From the cell containing the given text, extract its center point as (x, y) coordinate. 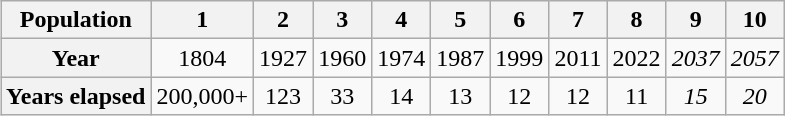
Years elapsed (76, 96)
2057 (754, 58)
1960 (342, 58)
123 (284, 96)
9 (696, 20)
20 (754, 96)
Population (76, 20)
1804 (202, 58)
15 (696, 96)
13 (460, 96)
1927 (284, 58)
2037 (696, 58)
2022 (636, 58)
33 (342, 96)
2 (284, 20)
Year (76, 58)
1999 (520, 58)
1974 (402, 58)
14 (402, 96)
1987 (460, 58)
10 (754, 20)
1 (202, 20)
7 (578, 20)
200,000+ (202, 96)
4 (402, 20)
5 (460, 20)
11 (636, 96)
6 (520, 20)
8 (636, 20)
2011 (578, 58)
3 (342, 20)
